Search for the cell housing the specified text and yield its [X, Y] center coordinate. 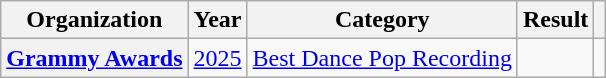
Organization [94, 20]
Result [555, 20]
2025 [218, 58]
Best Dance Pop Recording [382, 58]
Category [382, 20]
Year [218, 20]
Grammy Awards [94, 58]
